From the cell containing the given text, extract its center point as [x, y] coordinate. 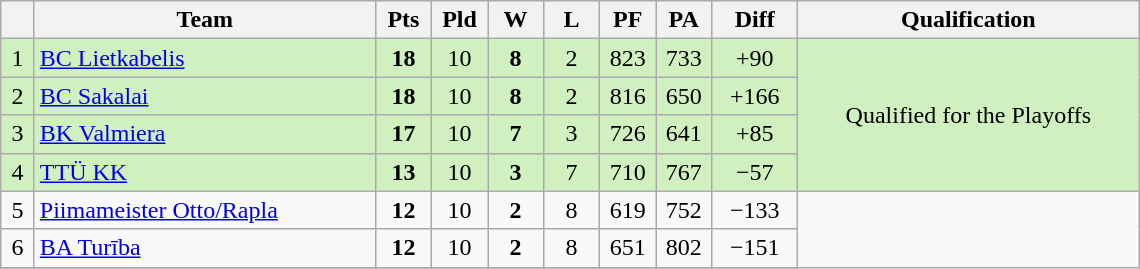
5 [18, 210]
733 [684, 58]
−133 [755, 210]
Team [204, 20]
Pts [403, 20]
Qualified for the Playoffs [968, 115]
BA Turība [204, 248]
PA [684, 20]
Pld [459, 20]
PF [628, 20]
651 [628, 248]
BK Valmiera [204, 134]
−57 [755, 172]
650 [684, 96]
+166 [755, 96]
−151 [755, 248]
710 [628, 172]
Piimameister Otto/Rapla [204, 210]
4 [18, 172]
L [572, 20]
619 [628, 210]
BC Lietkabelis [204, 58]
W [516, 20]
13 [403, 172]
+90 [755, 58]
BC Sakalai [204, 96]
Qualification [968, 20]
726 [628, 134]
+85 [755, 134]
641 [684, 134]
17 [403, 134]
767 [684, 172]
823 [628, 58]
Diff [755, 20]
1 [18, 58]
TTÜ KK [204, 172]
752 [684, 210]
816 [628, 96]
6 [18, 248]
802 [684, 248]
